Capture the cell that displays the provided text and extract its (x, y) central coordinate. 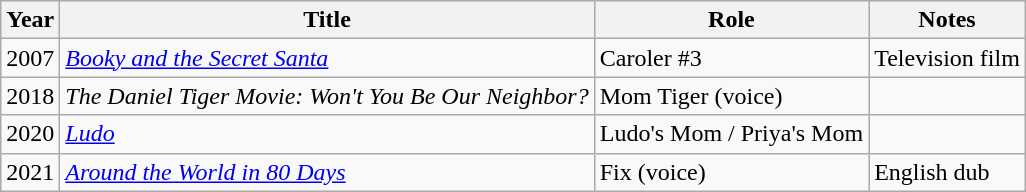
Fix (voice) (731, 172)
2021 (30, 172)
2018 (30, 96)
Year (30, 20)
Ludo's Mom / Priya's Mom (731, 134)
Caroler #3 (731, 58)
Notes (948, 20)
Around the World in 80 Days (327, 172)
2020 (30, 134)
Title (327, 20)
The Daniel Tiger Movie: Won't You Be Our Neighbor? (327, 96)
Booky and the Secret Santa (327, 58)
Ludo (327, 134)
English dub (948, 172)
Role (731, 20)
Mom Tiger (voice) (731, 96)
2007 (30, 58)
Television film (948, 58)
